Search for the cell housing the specified text and yield its (X, Y) center coordinate. 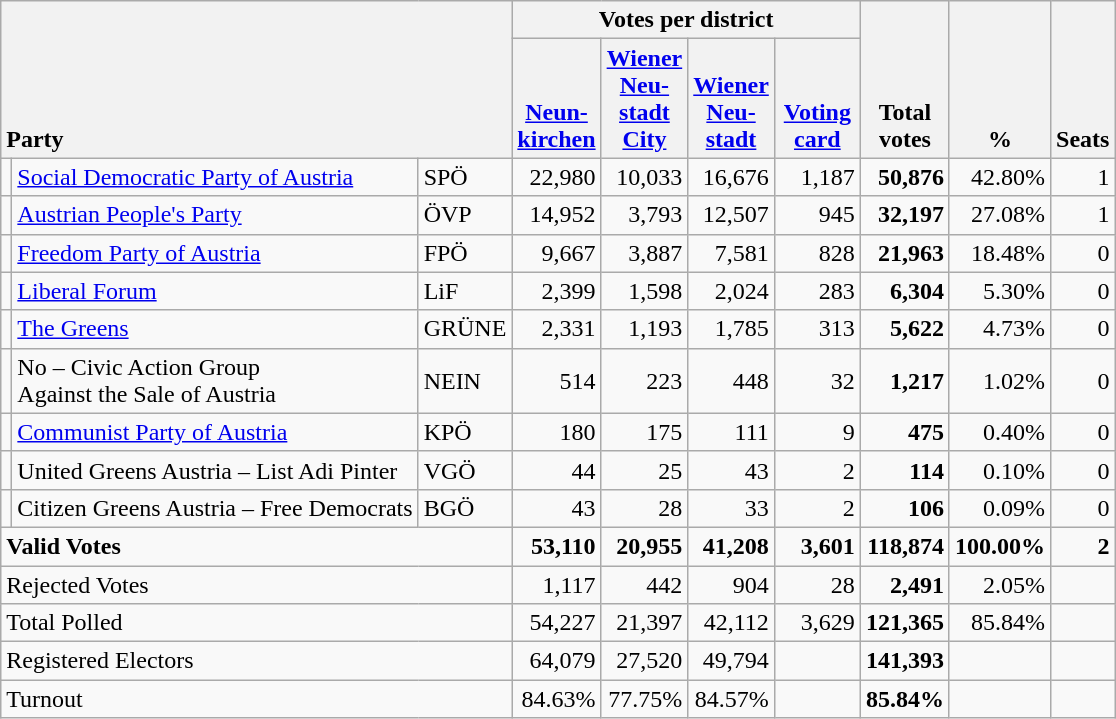
2,331 (556, 329)
2,491 (904, 585)
Rejected Votes (256, 585)
100.00% (1000, 546)
141,393 (904, 661)
Seats (1083, 80)
18.48% (1000, 253)
1,217 (904, 380)
Austrian People's Party (215, 215)
111 (732, 432)
442 (644, 585)
175 (644, 432)
21,963 (904, 253)
The Greens (215, 329)
2,399 (556, 291)
WienerNeu-stadtCity (644, 98)
25 (644, 470)
Neun-kirchen (556, 98)
Citizen Greens Austria – Free Democrats (215, 508)
Turnout (256, 699)
Freedom Party of Austria (215, 253)
22,980 (556, 177)
KPÖ (465, 432)
32,197 (904, 215)
FPÖ (465, 253)
106 (904, 508)
33 (732, 508)
64,079 (556, 661)
54,227 (556, 623)
0.10% (1000, 470)
27.08% (1000, 215)
Party (256, 80)
Votingcard (817, 98)
32 (817, 380)
20,955 (644, 546)
42.80% (1000, 177)
1,193 (644, 329)
3,601 (817, 546)
114 (904, 470)
10,033 (644, 177)
50,876 (904, 177)
WienerNeu-stadt (732, 98)
12,507 (732, 215)
Communist Party of Austria (215, 432)
0.40% (1000, 432)
3,793 (644, 215)
84.57% (732, 699)
223 (644, 380)
3,629 (817, 623)
5.30% (1000, 291)
945 (817, 215)
448 (732, 380)
1.02% (1000, 380)
ÖVP (465, 215)
Liberal Forum (215, 291)
LiF (465, 291)
% (1000, 80)
313 (817, 329)
49,794 (732, 661)
VGÖ (465, 470)
84.63% (556, 699)
121,365 (904, 623)
4.73% (1000, 329)
NEIN (465, 380)
180 (556, 432)
1,785 (732, 329)
Total Polled (256, 623)
904 (732, 585)
44 (556, 470)
Registered Electors (256, 661)
7,581 (732, 253)
14,952 (556, 215)
53,110 (556, 546)
Social Democratic Party of Austria (215, 177)
2.05% (1000, 585)
SPÖ (465, 177)
16,676 (732, 177)
118,874 (904, 546)
41,208 (732, 546)
5,622 (904, 329)
6,304 (904, 291)
475 (904, 432)
3,887 (644, 253)
GRÜNE (465, 329)
No – Civic Action GroupAgainst the Sale of Austria (215, 380)
21,397 (644, 623)
United Greens Austria – List Adi Pinter (215, 470)
1,117 (556, 585)
9 (817, 432)
BGÖ (465, 508)
1,187 (817, 177)
Totalvotes (904, 80)
42,112 (732, 623)
Valid Votes (256, 546)
27,520 (644, 661)
514 (556, 380)
9,667 (556, 253)
0.09% (1000, 508)
2,024 (732, 291)
828 (817, 253)
77.75% (644, 699)
283 (817, 291)
Votes per district (686, 20)
1,598 (644, 291)
